For the text-containing cell, return its midpoint in (x, y) coordinate format. 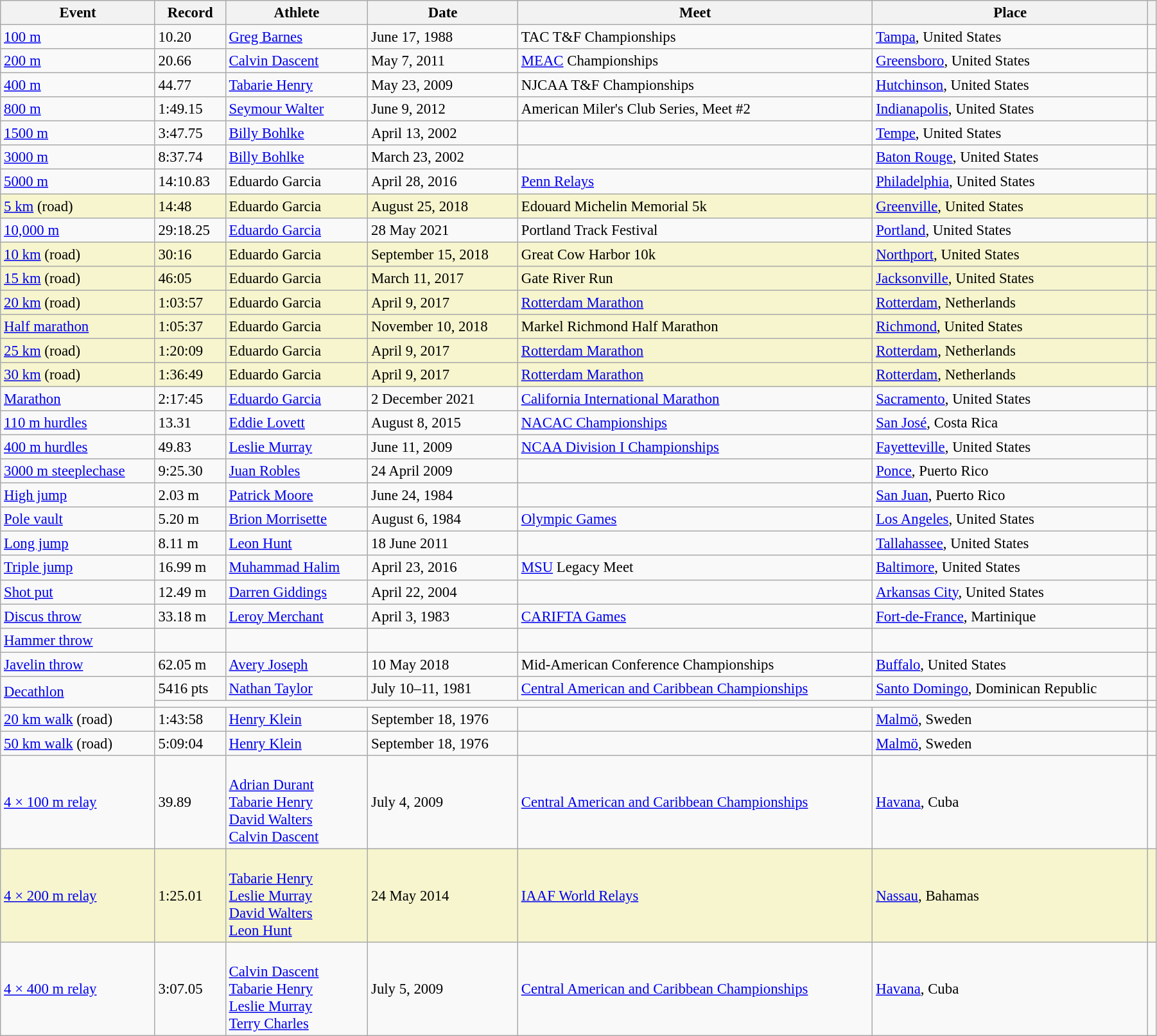
Discus throw (78, 616)
Triple jump (78, 568)
April 13, 2002 (443, 134)
April 23, 2016 (443, 568)
24 May 2014 (443, 896)
24 April 2009 (443, 471)
49.83 (190, 447)
TAC T&F Championships (695, 37)
46:05 (190, 278)
1500 m (78, 134)
Leroy Merchant (297, 616)
5000 m (78, 182)
April 28, 2016 (443, 182)
Ponce, Puerto Rico (1011, 471)
8:37.74 (190, 157)
15 km (road) (78, 278)
Greensboro, United States (1011, 61)
400 m (78, 85)
Sacramento, United States (1011, 399)
3:07.05 (190, 989)
4 × 400 m relay (78, 989)
April 22, 2004 (443, 592)
14:48 (190, 206)
1:43:58 (190, 720)
3000 m (78, 157)
13.31 (190, 423)
1:03:57 (190, 302)
Mid-American Conference Championships (695, 664)
Leon Hunt (297, 544)
100 m (78, 37)
NCAA Division I Championships (695, 447)
IAAF World Relays (695, 896)
Half marathon (78, 327)
Tampa, United States (1011, 37)
Northport, United States (1011, 254)
Nathan Taylor (297, 689)
1:49.15 (190, 109)
14:10.83 (190, 182)
June 24, 1984 (443, 496)
Juan Robles (297, 471)
Javelin throw (78, 664)
30:16 (190, 254)
CARIFTA Games (695, 616)
Brion Morrisette (297, 519)
Shot put (78, 592)
July 10–11, 1981 (443, 689)
Date (443, 13)
4 × 200 m relay (78, 896)
August 25, 2018 (443, 206)
High jump (78, 496)
Event (78, 13)
Record (190, 13)
Seymour Walter (297, 109)
May 23, 2009 (443, 85)
Decathlon (78, 692)
800 m (78, 109)
Calvin DascentTabarie HenryLeslie MurrayTerry Charles (297, 989)
2:17:45 (190, 399)
12.49 m (190, 592)
Baltimore, United States (1011, 568)
30 km (road) (78, 375)
Portland Track Festival (695, 230)
March 11, 2017 (443, 278)
44.77 (190, 85)
Meet (695, 13)
Hutchinson, United States (1011, 85)
10,000 m (78, 230)
Hammer throw (78, 640)
28 May 2021 (443, 230)
Pole vault (78, 519)
10 May 2018 (443, 664)
Place (1011, 13)
June 11, 2009 (443, 447)
San Juan, Puerto Rico (1011, 496)
400 m hurdles (78, 447)
MEAC Championships (695, 61)
August 8, 2015 (443, 423)
Greg Barnes (297, 37)
5:09:04 (190, 743)
April 3, 1983 (443, 616)
39.89 (190, 802)
Edouard Michelin Memorial 5k (695, 206)
NACAC Championships (695, 423)
September 15, 2018 (443, 254)
Fort-de-France, Martinique (1011, 616)
Penn Relays (695, 182)
March 23, 2002 (443, 157)
25 km (road) (78, 350)
Gate River Run (695, 278)
1:25.01 (190, 896)
Calvin Dascent (297, 61)
Jacksonville, United States (1011, 278)
Buffalo, United States (1011, 664)
10.20 (190, 37)
Athlete (297, 13)
33.18 m (190, 616)
NJCAA T&F Championships (695, 85)
Patrick Moore (297, 496)
Portland, United States (1011, 230)
San José, Costa Rica (1011, 423)
California International Marathon (695, 399)
20.66 (190, 61)
Greenville, United States (1011, 206)
Fayetteville, United States (1011, 447)
May 7, 2011 (443, 61)
18 June 2011 (443, 544)
110 m hurdles (78, 423)
Markel Richmond Half Marathon (695, 327)
MSU Legacy Meet (695, 568)
1:20:09 (190, 350)
Tabarie HenryLeslie MurrayDavid WaltersLeon Hunt (297, 896)
Santo Domingo, Dominican Republic (1011, 689)
Tempe, United States (1011, 134)
50 km walk (road) (78, 743)
Philadelphia, United States (1011, 182)
4 × 100 m relay (78, 802)
Eddie Lovett (297, 423)
5416 pts (190, 689)
62.05 m (190, 664)
1:05:37 (190, 327)
8.11 m (190, 544)
9:25.30 (190, 471)
July 4, 2009 (443, 802)
Indianapolis, United States (1011, 109)
29:18.25 (190, 230)
3000 m steeplechase (78, 471)
Adrian DurantTabarie HenryDavid WaltersCalvin Dascent (297, 802)
16.99 m (190, 568)
Arkansas City, United States (1011, 592)
5 km (road) (78, 206)
Long jump (78, 544)
1:36:49 (190, 375)
June 17, 1988 (443, 37)
Baton Rouge, United States (1011, 157)
Olympic Games (695, 519)
American Miler's Club Series, Meet #2 (695, 109)
Tallahassee, United States (1011, 544)
August 6, 1984 (443, 519)
Leslie Murray (297, 447)
5.20 m (190, 519)
20 km walk (road) (78, 720)
20 km (road) (78, 302)
3:47.75 (190, 134)
Great Cow Harbor 10k (695, 254)
Darren Giddings (297, 592)
2.03 m (190, 496)
November 10, 2018 (443, 327)
Muhammad Halim (297, 568)
Nassau, Bahamas (1011, 896)
Tabarie Henry (297, 85)
Avery Joseph (297, 664)
10 km (road) (78, 254)
200 m (78, 61)
July 5, 2009 (443, 989)
2 December 2021 (443, 399)
Richmond, United States (1011, 327)
June 9, 2012 (443, 109)
Los Angeles, United States (1011, 519)
Marathon (78, 399)
